Provide the (x, y) coordinate of the cell's center where the given text is located.  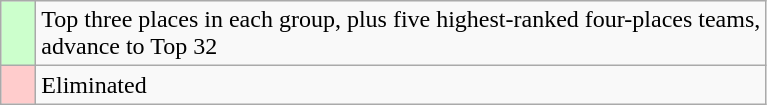
Eliminated (401, 85)
Top three places in each group, plus five highest-ranked four-places teams,advance to Top 32 (401, 34)
